Return the (X, Y) coordinate for the center point of the cell that contains the specified text.  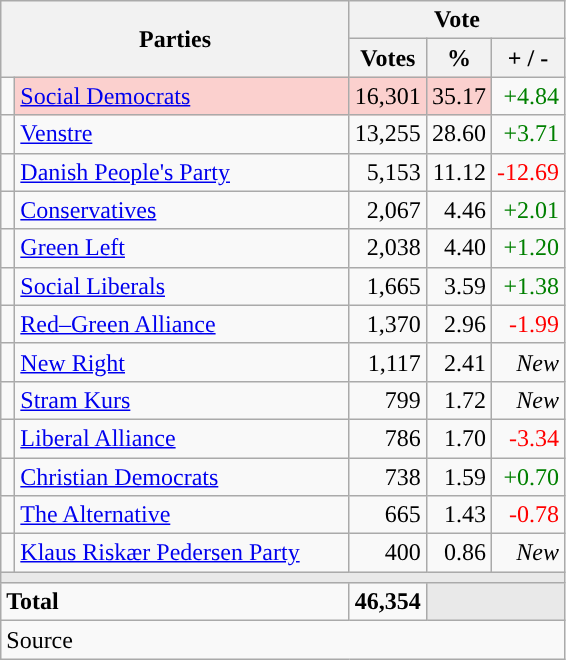
665 (388, 515)
New Right (182, 362)
Source (283, 640)
738 (388, 477)
Stram Kurs (182, 400)
0.86 (458, 553)
4.46 (458, 210)
Conservatives (182, 210)
+4.84 (528, 96)
1.59 (458, 477)
1.70 (458, 438)
13,255 (388, 134)
1.43 (458, 515)
11.12 (458, 172)
+1.38 (528, 286)
Social Liberals (182, 286)
Christian Democrats (182, 477)
Danish People's Party (182, 172)
5,153 (388, 172)
Klaus Riskær Pedersen Party (182, 553)
-12.69 (528, 172)
+0.70 (528, 477)
28.60 (458, 134)
+ / - (528, 58)
Parties (176, 39)
2,038 (388, 248)
4.40 (458, 248)
The Alternative (182, 515)
16,301 (388, 96)
1.72 (458, 400)
-1.99 (528, 324)
Votes (388, 58)
Green Left (182, 248)
Red–Green Alliance (182, 324)
2.41 (458, 362)
+2.01 (528, 210)
% (458, 58)
+1.20 (528, 248)
799 (388, 400)
Venstre (182, 134)
2.96 (458, 324)
Liberal Alliance (182, 438)
46,354 (388, 602)
-0.78 (528, 515)
Total (176, 602)
1,370 (388, 324)
3.59 (458, 286)
786 (388, 438)
Social Democrats (182, 96)
2,067 (388, 210)
1,665 (388, 286)
+3.71 (528, 134)
Vote (456, 20)
-3.34 (528, 438)
1,117 (388, 362)
35.17 (458, 96)
400 (388, 553)
